Search for the cell housing the specified text and yield its [X, Y] center coordinate. 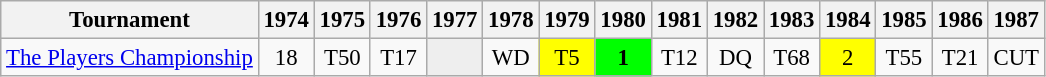
The Players Championship [130, 58]
1983 [792, 20]
2 [848, 58]
T12 [679, 58]
1987 [1016, 20]
1981 [679, 20]
1986 [960, 20]
T55 [904, 58]
1976 [398, 20]
Tournament [130, 20]
T17 [398, 58]
1984 [848, 20]
1979 [567, 20]
T5 [567, 58]
1977 [455, 20]
1982 [735, 20]
1978 [511, 20]
T68 [792, 58]
1980 [623, 20]
T21 [960, 58]
1975 [342, 20]
1985 [904, 20]
1 [623, 58]
WD [511, 58]
18 [286, 58]
T50 [342, 58]
DQ [735, 58]
CUT [1016, 58]
1974 [286, 20]
